Output the [X, Y] coordinate of the center of the cell containing the given text.  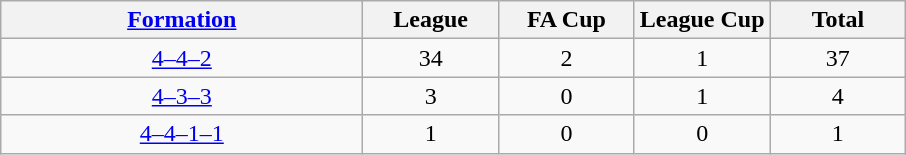
League Cup [702, 20]
League [431, 20]
FA Cup [567, 20]
4 [838, 96]
Formation [182, 20]
4–4–2 [182, 58]
37 [838, 58]
4–3–3 [182, 96]
Total [838, 20]
3 [431, 96]
4–4–1–1 [182, 134]
2 [567, 58]
34 [431, 58]
